Output the [X, Y] coordinate of the center of the cell containing the given text.  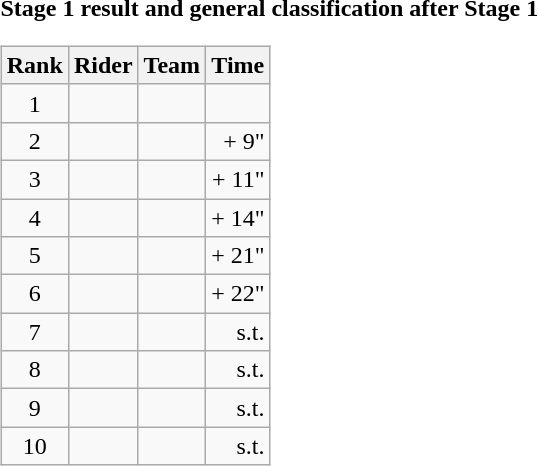
4 [34, 217]
10 [34, 446]
+ 22" [238, 294]
2 [34, 141]
Rank [34, 65]
Time [238, 65]
+ 9" [238, 141]
+ 21" [238, 256]
6 [34, 294]
+ 14" [238, 217]
3 [34, 179]
8 [34, 370]
7 [34, 332]
Team [172, 65]
5 [34, 256]
9 [34, 408]
1 [34, 103]
Rider [103, 65]
+ 11" [238, 179]
